Pinpoint the cell where the given text exists, returning its (x, y) midpoint coordinate. 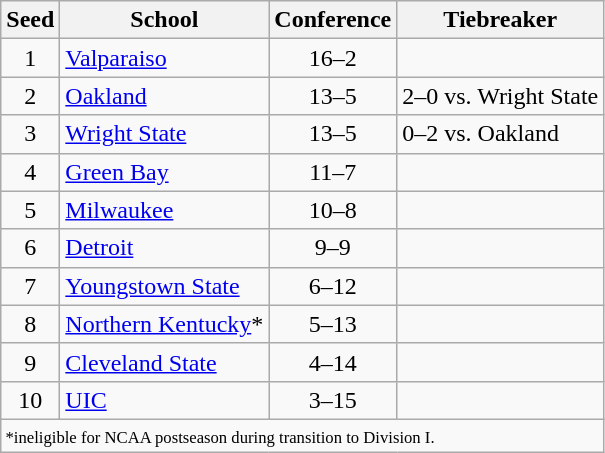
10 (30, 400)
6–12 (333, 286)
School (164, 20)
0–2 vs. Oakland (500, 134)
11–7 (333, 172)
Milwaukee (164, 210)
Detroit (164, 248)
7 (30, 286)
3–15 (333, 400)
5–13 (333, 324)
5 (30, 210)
Tiebreaker (500, 20)
Oakland (164, 96)
2–0 vs. Wright State (500, 96)
9 (30, 362)
9–9 (333, 248)
Seed (30, 20)
Valparaiso (164, 58)
2 (30, 96)
Youngstown State (164, 286)
3 (30, 134)
10–8 (333, 210)
*ineligible for NCAA postseason during transition to Division I. (302, 436)
16–2 (333, 58)
4 (30, 172)
8 (30, 324)
Conference (333, 20)
Green Bay (164, 172)
UIC (164, 400)
Cleveland State (164, 362)
6 (30, 248)
Wright State (164, 134)
1 (30, 58)
4–14 (333, 362)
Northern Kentucky* (164, 324)
